For the text-containing cell, return its midpoint in (X, Y) coordinate format. 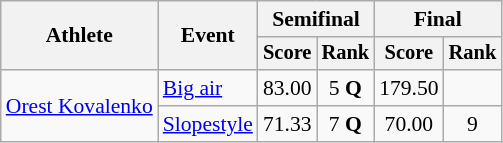
Athlete (80, 36)
5 Q (346, 88)
83.00 (288, 88)
7 Q (346, 124)
179.50 (408, 88)
Event (208, 36)
71.33 (288, 124)
9 (473, 124)
Big air (208, 88)
Final (438, 19)
Semifinal (316, 19)
Orest Kovalenko (80, 106)
Slopestyle (208, 124)
70.00 (408, 124)
